Output the (x, y) coordinate of the center of the cell containing the given text.  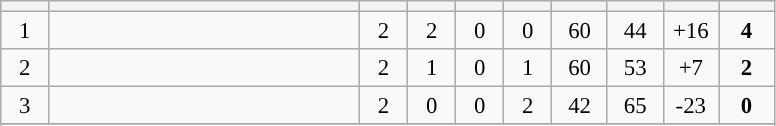
-23 (691, 106)
42 (580, 106)
+16 (691, 31)
65 (635, 106)
+7 (691, 68)
53 (635, 68)
4 (747, 31)
3 (25, 106)
44 (635, 31)
